Extract the [X, Y] coordinate from the center of the cell holding the provided text.  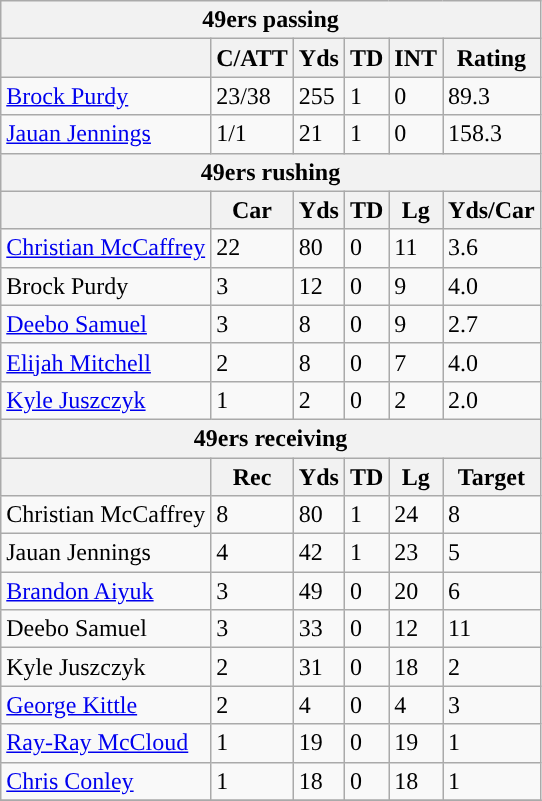
George Kittle [106, 705]
49ers receiving [271, 438]
Rating [492, 58]
20 [416, 591]
31 [318, 667]
2.0 [492, 400]
23/38 [252, 96]
C/ATT [252, 58]
Ray-Ray McCloud [106, 743]
1/1 [252, 134]
2.7 [492, 324]
23 [416, 553]
22 [252, 248]
255 [318, 96]
42 [318, 553]
158.3 [492, 134]
5 [492, 553]
21 [318, 134]
Rec [252, 477]
Car [252, 210]
49ers passing [271, 20]
24 [416, 515]
49 [318, 591]
Brandon Aiyuk [106, 591]
3.6 [492, 248]
33 [318, 629]
Yds/Car [492, 210]
Chris Conley [106, 781]
49ers rushing [271, 172]
89.3 [492, 96]
6 [492, 591]
INT [416, 58]
Elijah Mitchell [106, 362]
Target [492, 477]
7 [416, 362]
